Identify which cell holds the provided text, then report its (x, y) central coordinate. 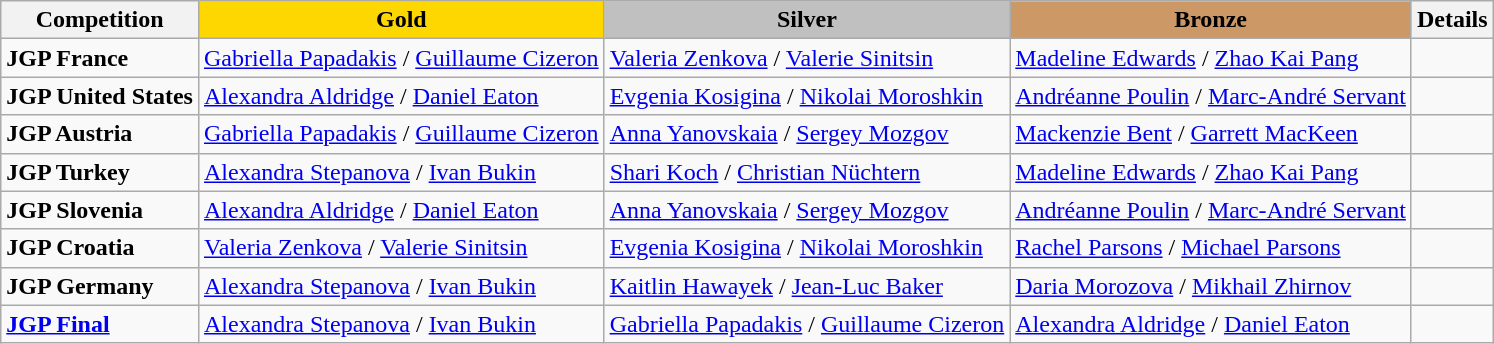
Rachel Parsons / Michael Parsons (1211, 248)
Details (1452, 20)
Competition (100, 20)
JGP Austria (100, 134)
Kaitlin Hawayek / Jean-Luc Baker (807, 286)
JGP Germany (100, 286)
Shari Koch / Christian Nüchtern (807, 172)
Silver (807, 20)
JGP Croatia (100, 248)
JGP Final (100, 324)
Mackenzie Bent / Garrett MacKeen (1211, 134)
Gold (401, 20)
Bronze (1211, 20)
JGP Slovenia (100, 210)
JGP Turkey (100, 172)
Daria Morozova / Mikhail Zhirnov (1211, 286)
JGP France (100, 58)
JGP United States (100, 96)
